Search for the cell housing the specified text and yield its (X, Y) center coordinate. 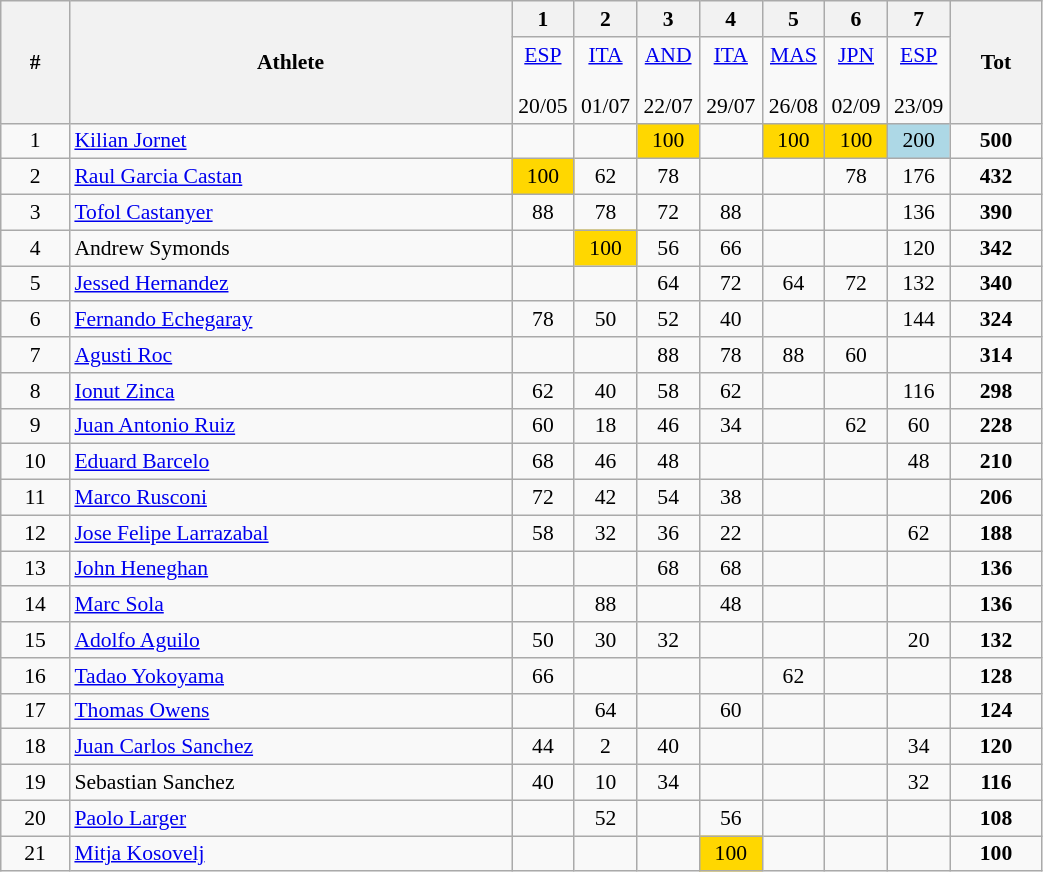
Ionut Zinca (290, 391)
500 (996, 141)
210 (996, 462)
30 (606, 640)
22 (730, 533)
13 (36, 569)
19 (36, 783)
Raul Garcia Castan (290, 177)
Juan Antonio Ruiz (290, 426)
9 (36, 426)
ESP23/09 (918, 80)
Marco Rusconi (290, 498)
Paolo Larger (290, 818)
Sebastian Sanchez (290, 783)
128 (996, 676)
314 (996, 355)
Jessed Hernandez (290, 284)
206 (996, 498)
390 (996, 213)
Agusti Roc (290, 355)
Mitja Kosovelj (290, 854)
298 (996, 391)
8 (36, 391)
14 (36, 605)
42 (606, 498)
17 (36, 711)
Eduard Barcelo (290, 462)
200 (918, 141)
54 (668, 498)
38 (730, 498)
Kilian Jornet (290, 141)
Marc Sola (290, 605)
AND22/07 (668, 80)
Andrew Symonds (290, 248)
Tadao Yokoyama (290, 676)
Jose Felipe Larrazabal (290, 533)
MAS26/08 (794, 80)
Adolfo Aguilo (290, 640)
432 (996, 177)
342 (996, 248)
144 (918, 320)
176 (918, 177)
340 (996, 284)
228 (996, 426)
11 (36, 498)
ESP 20/05 (544, 80)
Fernando Echegaray (290, 320)
Athlete (290, 62)
ITA01/07 (606, 80)
324 (996, 320)
Tofol Castanyer (290, 213)
108 (996, 818)
Juan Carlos Sanchez (290, 747)
36 (668, 533)
44 (544, 747)
# (36, 62)
JPN02/09 (856, 80)
15 (36, 640)
Tot (996, 62)
16 (36, 676)
ITA29/07 (730, 80)
21 (36, 854)
John Heneghan (290, 569)
188 (996, 533)
124 (996, 711)
12 (36, 533)
Thomas Owens (290, 711)
